Provide the [x, y] coordinate of the cell's center where the given text is located.  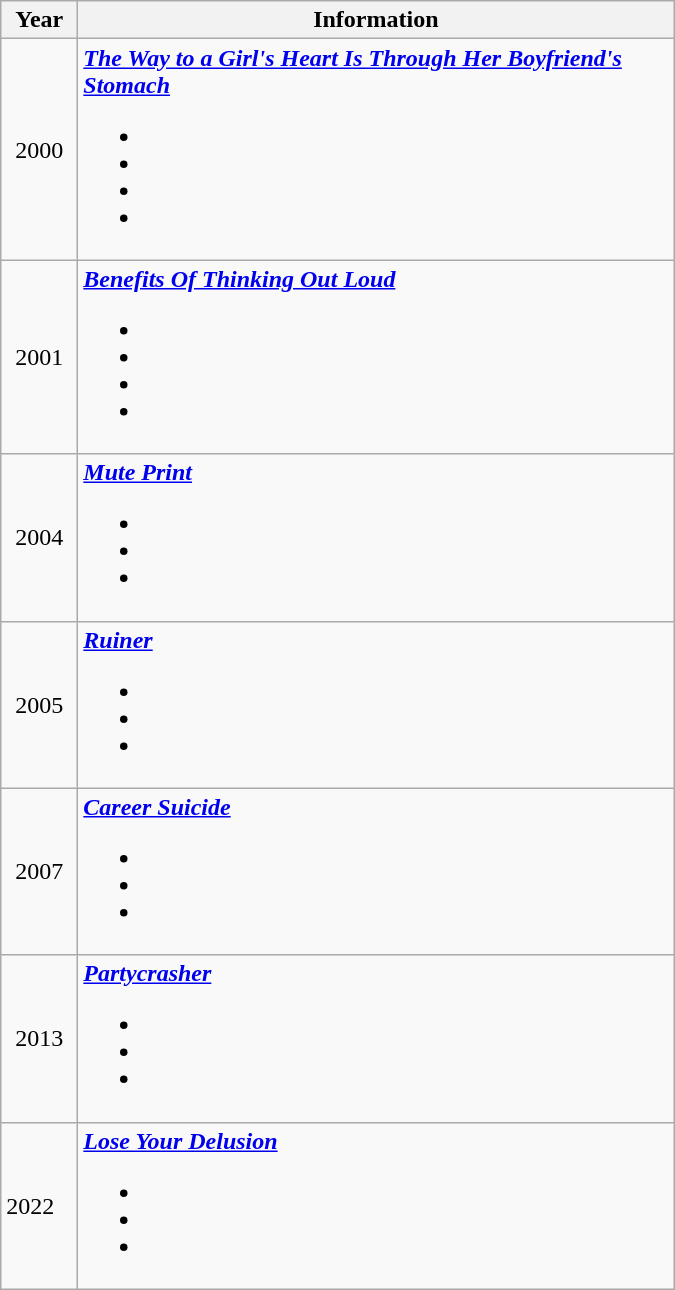
2005 [40, 704]
2007 [40, 872]
Ruiner [376, 704]
The Way to a Girl's Heart Is Through Her Boyfriend's Stomach [376, 150]
Year [40, 20]
Benefits Of Thinking Out Loud [376, 357]
Partycrasher [376, 1038]
2013 [40, 1038]
Mute Print [376, 538]
Career Suicide [376, 872]
2001 [40, 357]
2022 [40, 1206]
2004 [40, 538]
Information [376, 20]
Lose Your Delusion [376, 1206]
2000 [40, 150]
